Return the [X, Y] coordinate for the center point of the cell that contains the specified text.  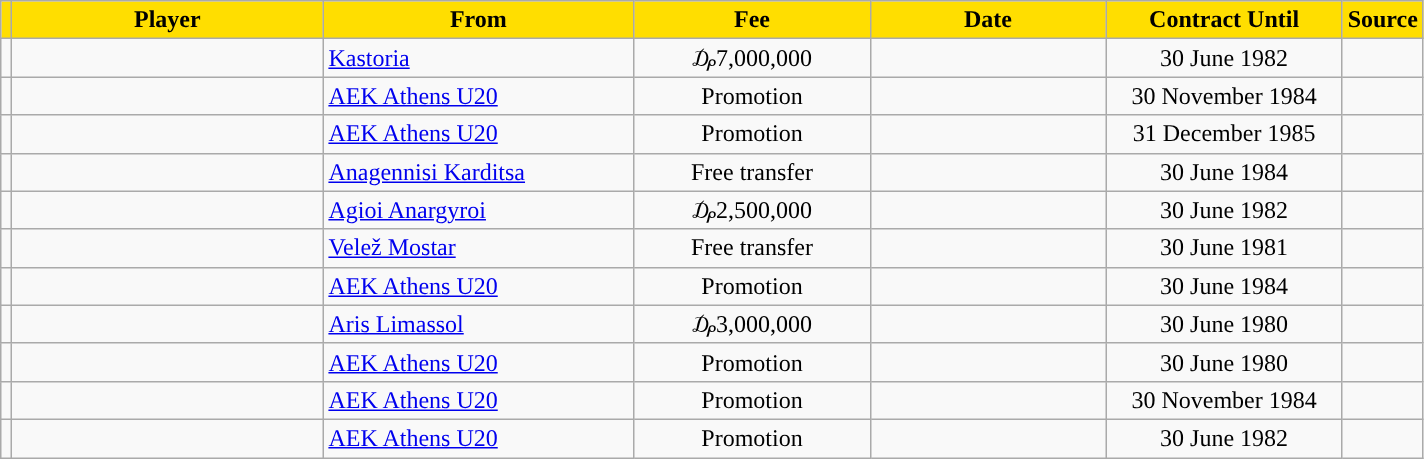
Contract Until [1224, 20]
₯2,500,000 [752, 210]
₯7,000,000 [752, 58]
Kastoria [478, 58]
Source [1382, 20]
Velež Mostar [478, 248]
Player [168, 20]
From [478, 20]
Date [988, 20]
Aris Limassol [478, 324]
31 December 1985 [1224, 134]
₯3,000,000 [752, 324]
Anagennisi Karditsa [478, 172]
Fee [752, 20]
30 June 1981 [1224, 248]
Agioi Anargyroi [478, 210]
